Scan for the cell matching the given text and deliver its [x, y] coordinate at center. 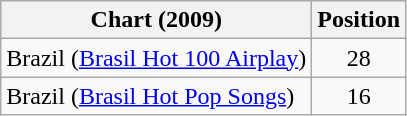
Chart (2009) [156, 20]
Brazil (Brasil Hot Pop Songs) [156, 96]
Brazil (Brasil Hot 100 Airplay) [156, 58]
28 [359, 58]
Position [359, 20]
16 [359, 96]
